Extract the [x, y] coordinate from the center of the cell holding the provided text.  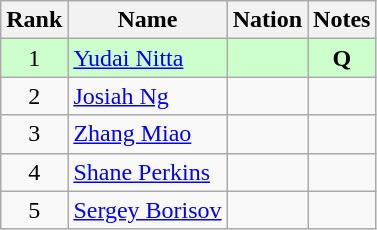
4 [34, 172]
1 [34, 58]
Notes [342, 20]
Name [148, 20]
Yudai Nitta [148, 58]
Nation [267, 20]
Rank [34, 20]
Josiah Ng [148, 96]
5 [34, 210]
2 [34, 96]
Sergey Borisov [148, 210]
Shane Perkins [148, 172]
Zhang Miao [148, 134]
3 [34, 134]
Q [342, 58]
